Output the (X, Y) coordinate of the center of the cell containing the given text.  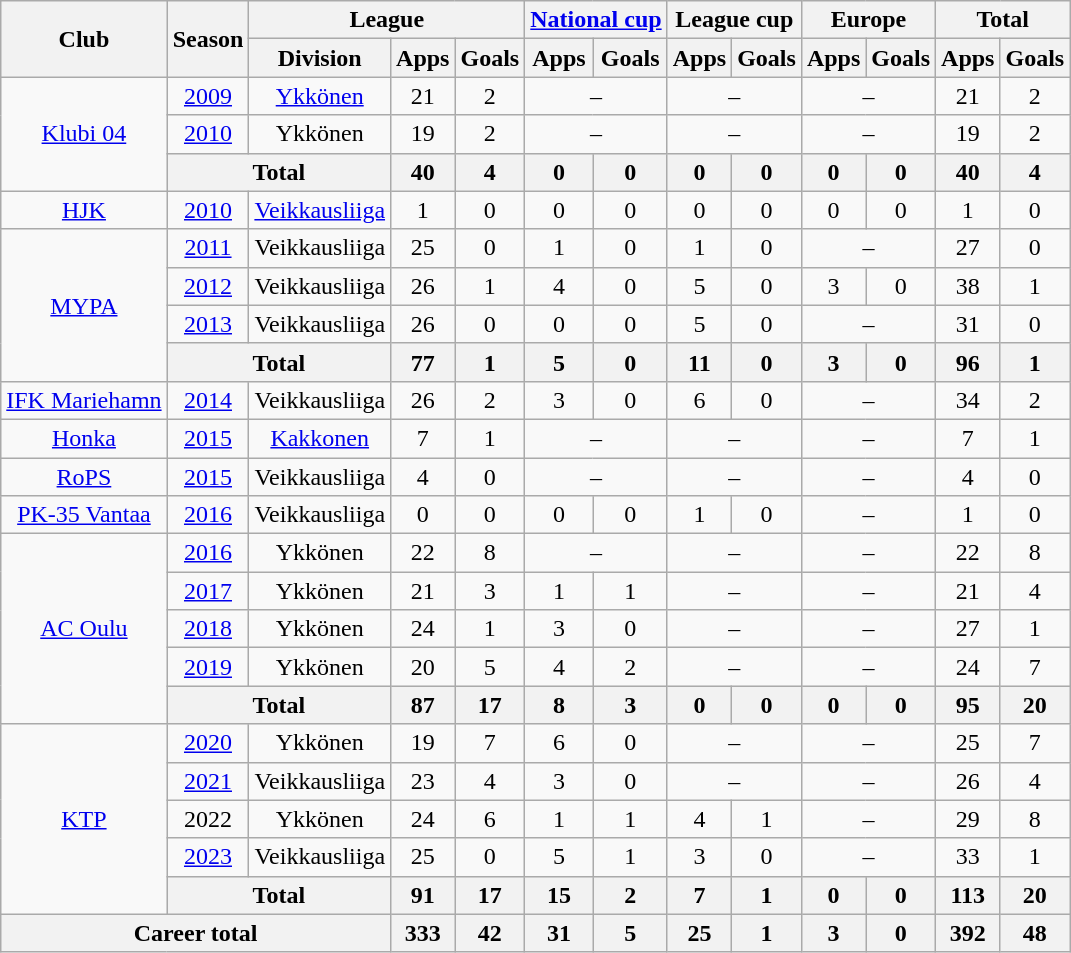
2019 (208, 667)
48 (1035, 933)
91 (423, 895)
38 (968, 286)
Club (84, 39)
PK-35 Vantaa (84, 515)
Division (320, 58)
Europe (868, 20)
2014 (208, 400)
96 (968, 362)
2012 (208, 286)
95 (968, 705)
MYPA (84, 305)
392 (968, 933)
33 (968, 857)
2013 (208, 324)
Career total (196, 933)
Kakkonen (320, 438)
15 (559, 895)
87 (423, 705)
RoPS (84, 477)
23 (423, 781)
34 (968, 400)
Klubi 04 (84, 134)
National cup (596, 20)
2009 (208, 96)
IFK Mariehamn (84, 400)
29 (968, 819)
Season (208, 39)
333 (423, 933)
Honka (84, 438)
2018 (208, 629)
113 (968, 895)
2017 (208, 591)
11 (699, 362)
2020 (208, 743)
2021 (208, 781)
League (387, 20)
AC Oulu (84, 629)
League cup (734, 20)
HJK (84, 210)
42 (490, 933)
77 (423, 362)
KTP (84, 819)
2023 (208, 857)
2022 (208, 819)
2011 (208, 248)
